From the cell containing the given text, extract its center point as [x, y] coordinate. 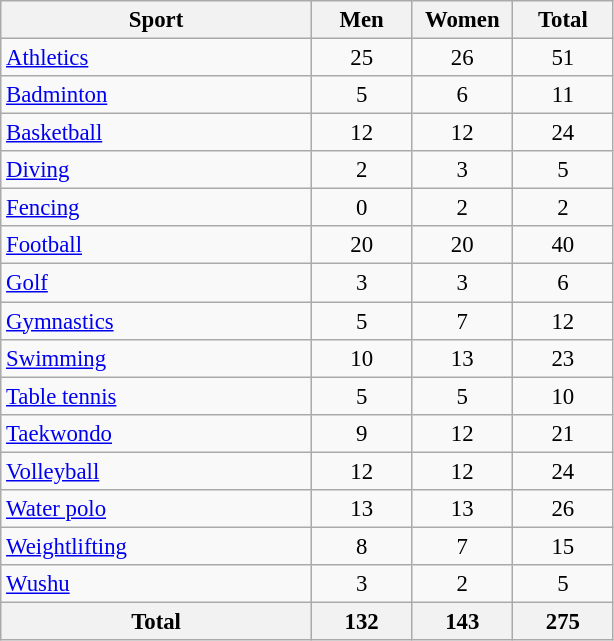
132 [362, 621]
8 [362, 546]
Taekwondo [156, 433]
11 [564, 95]
Swimming [156, 358]
Weightlifting [156, 546]
275 [564, 621]
0 [362, 208]
Water polo [156, 509]
Athletics [156, 58]
Men [362, 20]
Football [156, 245]
Basketball [156, 133]
Wushu [156, 584]
Fencing [156, 208]
Volleyball [156, 471]
Women [462, 20]
Sport [156, 20]
143 [462, 621]
25 [362, 58]
21 [564, 433]
Gymnastics [156, 321]
Table tennis [156, 396]
9 [362, 433]
40 [564, 245]
Golf [156, 283]
Diving [156, 170]
23 [564, 358]
15 [564, 546]
51 [564, 58]
Badminton [156, 95]
